From the cell containing the given text, extract its center point as (X, Y) coordinate. 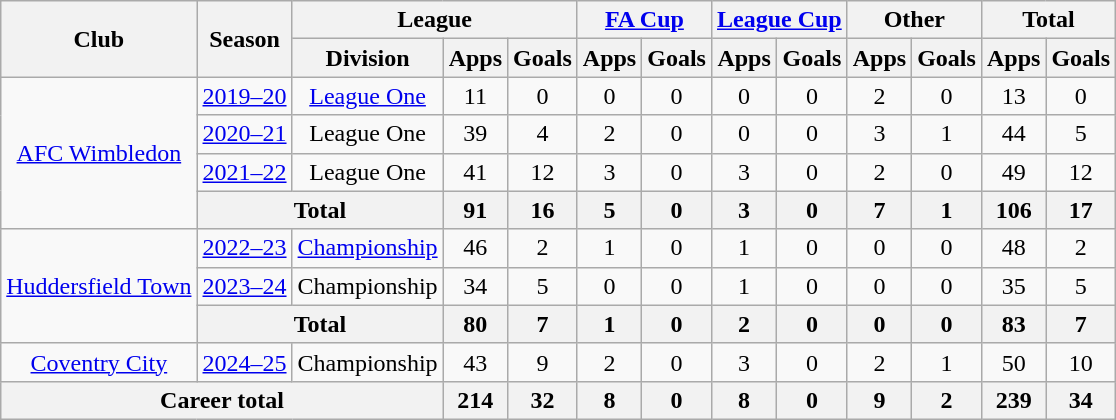
32 (543, 400)
214 (475, 400)
39 (475, 134)
2019–20 (244, 96)
43 (475, 362)
44 (1013, 134)
Season (244, 39)
AFC Wimbledon (99, 153)
239 (1013, 400)
106 (1013, 210)
Coventry City (99, 362)
League Cup (779, 20)
48 (1013, 248)
11 (475, 96)
91 (475, 210)
49 (1013, 172)
35 (1013, 286)
Career total (222, 400)
Division (368, 58)
2021–22 (244, 172)
83 (1013, 324)
Other (914, 20)
4 (543, 134)
2022–23 (244, 248)
League (434, 20)
2023–24 (244, 286)
2024–25 (244, 362)
Huddersfield Town (99, 286)
41 (475, 172)
17 (1081, 210)
Club (99, 39)
2020–21 (244, 134)
16 (543, 210)
46 (475, 248)
13 (1013, 96)
80 (475, 324)
FA Cup (644, 20)
10 (1081, 362)
50 (1013, 362)
